Provide the (x, y) coordinate of the cell's center where the given text is located.  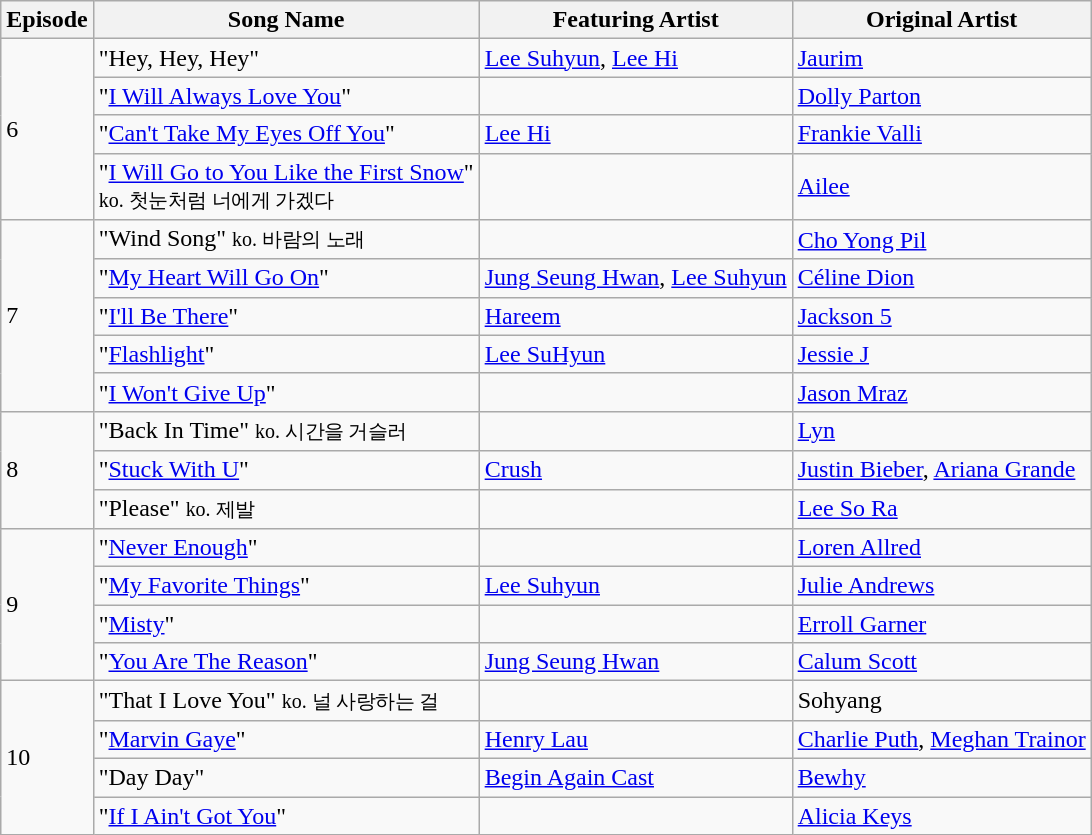
Jung Seung Hwan, Lee Suhyun (636, 278)
"Can't Take My Eyes Off You" (286, 134)
"Never Enough" (286, 548)
Jackson 5 (942, 316)
Lee So Ra (942, 509)
"Marvin Gaye" (286, 739)
Julie Andrews (942, 586)
Begin Again Cast (636, 777)
Charlie Puth, Meghan Trainor (942, 739)
"My Favorite Things" (286, 586)
Justin Bieber, Ariana Grande (942, 470)
Episode (47, 20)
"Stuck With U" (286, 470)
7 (47, 316)
"Please" ko. 제발 (286, 509)
"If I Ain't Got You" (286, 815)
Loren Allred (942, 548)
Lee Hi (636, 134)
Featuring Artist (636, 20)
Crush (636, 470)
"I Will Always Love You" (286, 96)
Song Name (286, 20)
"Flashlight" (286, 354)
"You Are The Reason" (286, 662)
Sohyang (942, 701)
Erroll Garner (942, 624)
Cho Yong Pil (942, 240)
10 (47, 758)
"My Heart Will Go On" (286, 278)
Calum Scott (942, 662)
Lee Suhyun (636, 586)
"Wind Song" ko. 바람의 노래 (286, 240)
9 (47, 605)
Hareem (636, 316)
Henry Lau (636, 739)
Original Artist (942, 20)
Jason Mraz (942, 392)
Céline Dion (942, 278)
Bewhy (942, 777)
"Day Day" (286, 777)
Dolly Parton (942, 96)
Lee Suhyun, Lee Hi (636, 58)
6 (47, 130)
Ailee (942, 186)
"I Will Go to You Like the First Snow"ko. 첫눈처럼 너에게 가겠다 (286, 186)
"Hey, Hey, Hey" (286, 58)
Jessie J (942, 354)
"Back In Time" ko. 시간을 거슬러 (286, 431)
"Misty" (286, 624)
8 (47, 470)
Jung Seung Hwan (636, 662)
Alicia Keys (942, 815)
"I'll Be There" (286, 316)
Frankie Valli (942, 134)
Lyn (942, 431)
Lee SuHyun (636, 354)
"That I Love You" ko. 널 사랑하는 걸 (286, 701)
Jaurim (942, 58)
"I Won't Give Up" (286, 392)
